Locate the cell with the specified text and output its (x, y) center coordinate. 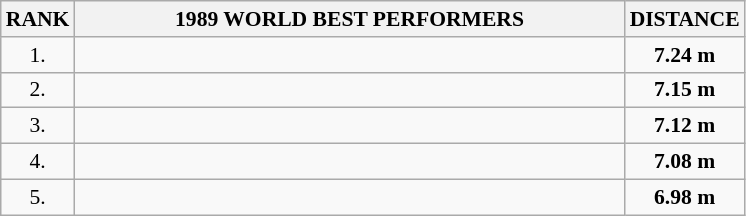
DISTANCE (685, 19)
7.12 m (685, 126)
7.08 m (685, 162)
1. (38, 55)
1989 WORLD BEST PERFORMERS (349, 19)
2. (38, 90)
7.15 m (685, 90)
6.98 m (685, 197)
RANK (38, 19)
7.24 m (685, 55)
5. (38, 197)
4. (38, 162)
3. (38, 126)
